Return (x, y) of the center of cell containing provided text 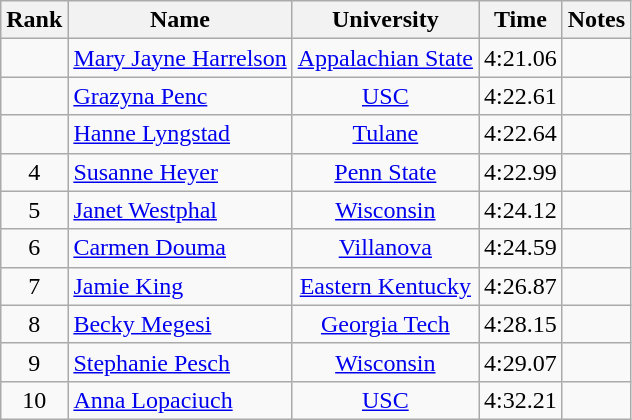
4:22.99 (520, 172)
University (385, 20)
9 (34, 362)
5 (34, 210)
4:22.61 (520, 96)
Tulane (385, 134)
4:24.12 (520, 210)
4:26.87 (520, 286)
Mary Jayne Harrelson (180, 58)
Becky Megesi (180, 324)
Janet Westphal (180, 210)
4:28.15 (520, 324)
Penn State (385, 172)
4:29.07 (520, 362)
Susanne Heyer (180, 172)
Eastern Kentucky (385, 286)
Georgia Tech (385, 324)
Villanova (385, 248)
Carmen Douma (180, 248)
Name (180, 20)
Rank (34, 20)
Stephanie Pesch (180, 362)
Hanne Lyngstad (180, 134)
6 (34, 248)
Time (520, 20)
Notes (596, 20)
4:22.64 (520, 134)
4:32.21 (520, 400)
Anna Lopaciuch (180, 400)
7 (34, 286)
10 (34, 400)
Appalachian State (385, 58)
4:21.06 (520, 58)
4 (34, 172)
Jamie King (180, 286)
Grazyna Penc (180, 96)
8 (34, 324)
4:24.59 (520, 248)
